For the text-containing cell, return its midpoint in (x, y) coordinate format. 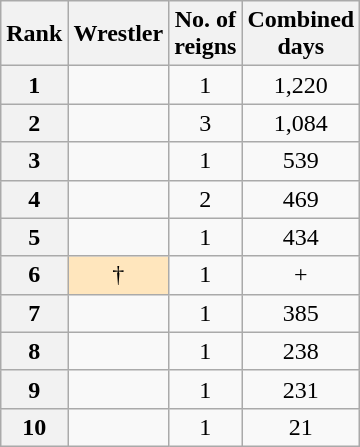
5 (34, 237)
† (118, 275)
7 (34, 313)
238 (301, 351)
Wrestler (118, 34)
Combineddays (301, 34)
1,220 (301, 85)
1,084 (301, 123)
8 (34, 351)
434 (301, 237)
231 (301, 389)
+ (301, 275)
385 (301, 313)
Rank (34, 34)
9 (34, 389)
6 (34, 275)
4 (34, 199)
469 (301, 199)
21 (301, 427)
10 (34, 427)
No. ofreigns (206, 34)
539 (301, 161)
